Search for the cell housing the specified text and yield its [X, Y] center coordinate. 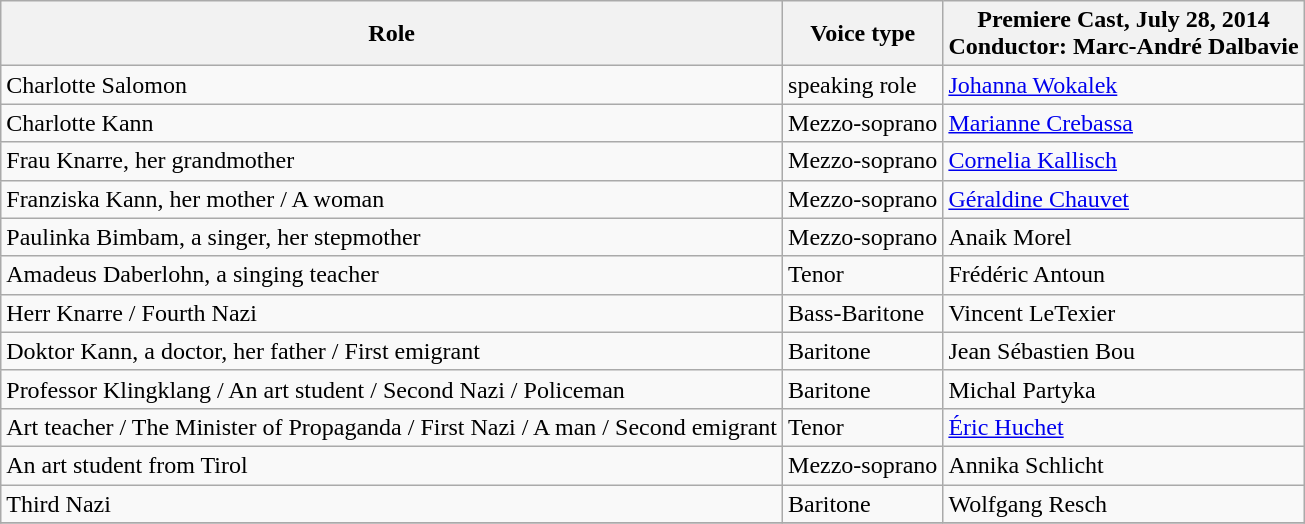
Franziska Kann, her mother / A woman [392, 199]
Role [392, 34]
Bass-Baritone [863, 313]
Charlotte Salomon [392, 85]
Michal Partyka [1124, 389]
Géraldine Chauvet [1124, 199]
Third Nazi [392, 503]
Vincent LeTexier [1124, 313]
Johanna Wokalek [1124, 85]
Art teacher / The Minister of Propaganda / First Nazi / A man / Second emigrant [392, 427]
Amadeus Daberlohn, a singing teacher [392, 275]
Paulinka Bimbam, a singer, her stepmother [392, 237]
speaking role [863, 85]
Jean Sébastien Bou [1124, 351]
Frau Knarre, her grandmother [392, 161]
Cornelia Kallisch [1124, 161]
Voice type [863, 34]
Anaik Morel [1124, 237]
Charlotte Kann [392, 123]
Wolfgang Resch [1124, 503]
Marianne Crebassa [1124, 123]
Annika Schlicht [1124, 465]
Frédéric Antoun [1124, 275]
Éric Huchet [1124, 427]
Premiere Cast, July 28, 2014Conductor: Marc-André Dalbavie [1124, 34]
Herr Knarre / Fourth Nazi [392, 313]
An art student from Tirol [392, 465]
Doktor Kann, a doctor, her father / First emigrant [392, 351]
Professor Klingklang / An art student / Second Nazi / Policeman [392, 389]
